Search for the cell housing the specified text and yield its (x, y) center coordinate. 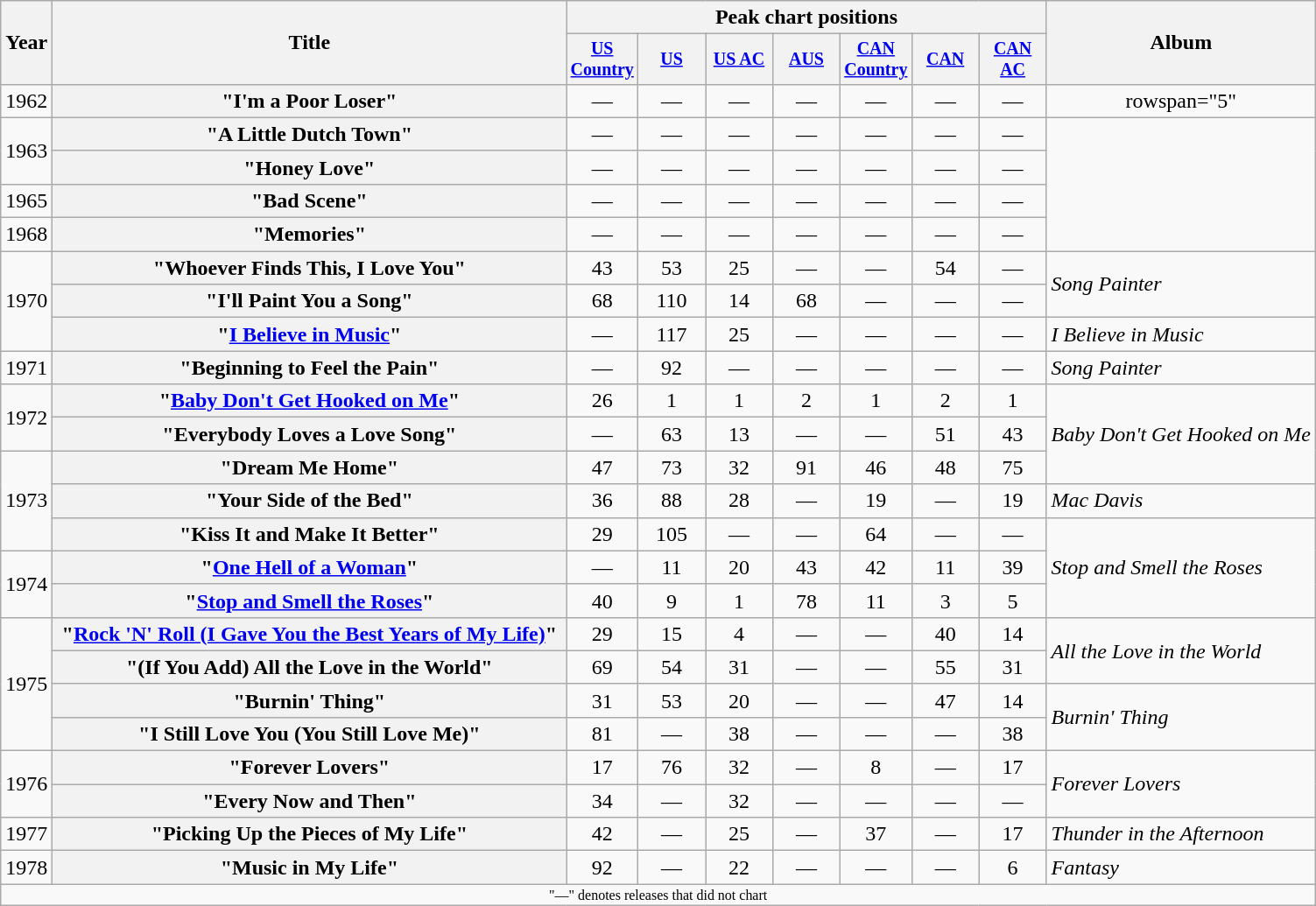
US Country (602, 60)
73 (672, 467)
"Baby Don't Get Hooked on Me" (310, 401)
5 (1012, 600)
Mac Davis (1180, 501)
39 (1012, 567)
"Honey Love" (310, 167)
1972 (26, 418)
1978 (26, 867)
CAN AC (1012, 60)
75 (1012, 467)
"Everybody Loves a Love Song" (310, 434)
8 (876, 768)
4 (739, 634)
"Beginning to Feel the Pain" (310, 368)
3 (946, 600)
76 (672, 768)
CAN Country (876, 60)
81 (602, 734)
15 (672, 634)
"Whoever Finds This, I Love You" (310, 268)
1970 (26, 301)
110 (672, 301)
Burnin' Thing (1180, 717)
"Stop and Smell the Roses" (310, 600)
"Bad Scene" (310, 200)
1971 (26, 368)
"Burnin' Thing" (310, 700)
"Memories" (310, 235)
I Believe in Music (1180, 334)
US (672, 60)
13 (739, 434)
64 (876, 534)
Peak chart positions (806, 18)
"Rock 'N' Roll (I Gave You the Best Years of My Life)" (310, 634)
"Forever Lovers" (310, 768)
"—" denotes releases that did not chart (658, 895)
"I Still Love You (You Still Love Me)" (310, 734)
105 (672, 534)
"Every Now and Then" (310, 801)
"Picking Up the Pieces of My Life" (310, 834)
51 (946, 434)
"Kiss It and Make It Better" (310, 534)
22 (739, 867)
6 (1012, 867)
Baby Don't Get Hooked on Me (1180, 434)
"I'm a Poor Loser" (310, 101)
"A Little Dutch Town" (310, 134)
Stop and Smell the Roses (1180, 567)
Album (1180, 43)
46 (876, 467)
"Music in My Life" (310, 867)
1973 (26, 501)
"Dream Me Home" (310, 467)
26 (602, 401)
55 (946, 667)
1977 (26, 834)
Year (26, 43)
34 (602, 801)
91 (806, 467)
1975 (26, 684)
Fantasy (1180, 867)
1976 (26, 784)
AUS (806, 60)
69 (602, 667)
CAN (946, 60)
"I'll Paint You a Song" (310, 301)
9 (672, 600)
rowspan="5" (1180, 101)
1962 (26, 101)
36 (602, 501)
28 (739, 501)
88 (672, 501)
1974 (26, 584)
"Your Side of the Bed" (310, 501)
1965 (26, 200)
Thunder in the Afternoon (1180, 834)
US AC (739, 60)
117 (672, 334)
78 (806, 600)
1968 (26, 235)
Forever Lovers (1180, 784)
"One Hell of a Woman" (310, 567)
48 (946, 467)
63 (672, 434)
37 (876, 834)
"I Believe in Music" (310, 334)
All the Love in the World (1180, 650)
"(If You Add) All the Love in the World" (310, 667)
Title (310, 43)
1963 (26, 151)
